Locate the cell with the specified text and output its (x, y) center coordinate. 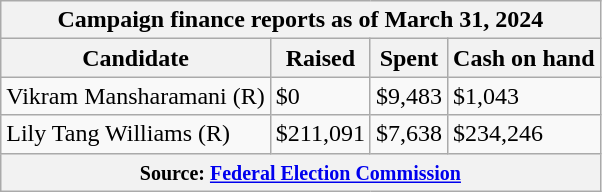
Spent (408, 58)
$211,091 (320, 134)
$7,638 (408, 134)
$234,246 (524, 134)
$9,483 (408, 96)
Raised (320, 58)
$1,043 (524, 96)
Candidate (136, 58)
Source: Federal Election Commission (300, 172)
Campaign finance reports as of March 31, 2024 (300, 20)
Cash on hand (524, 58)
$0 (320, 96)
Lily Tang Williams (R) (136, 134)
Vikram Mansharamani (R) (136, 96)
